From the cell containing the given text, extract its center point as (X, Y) coordinate. 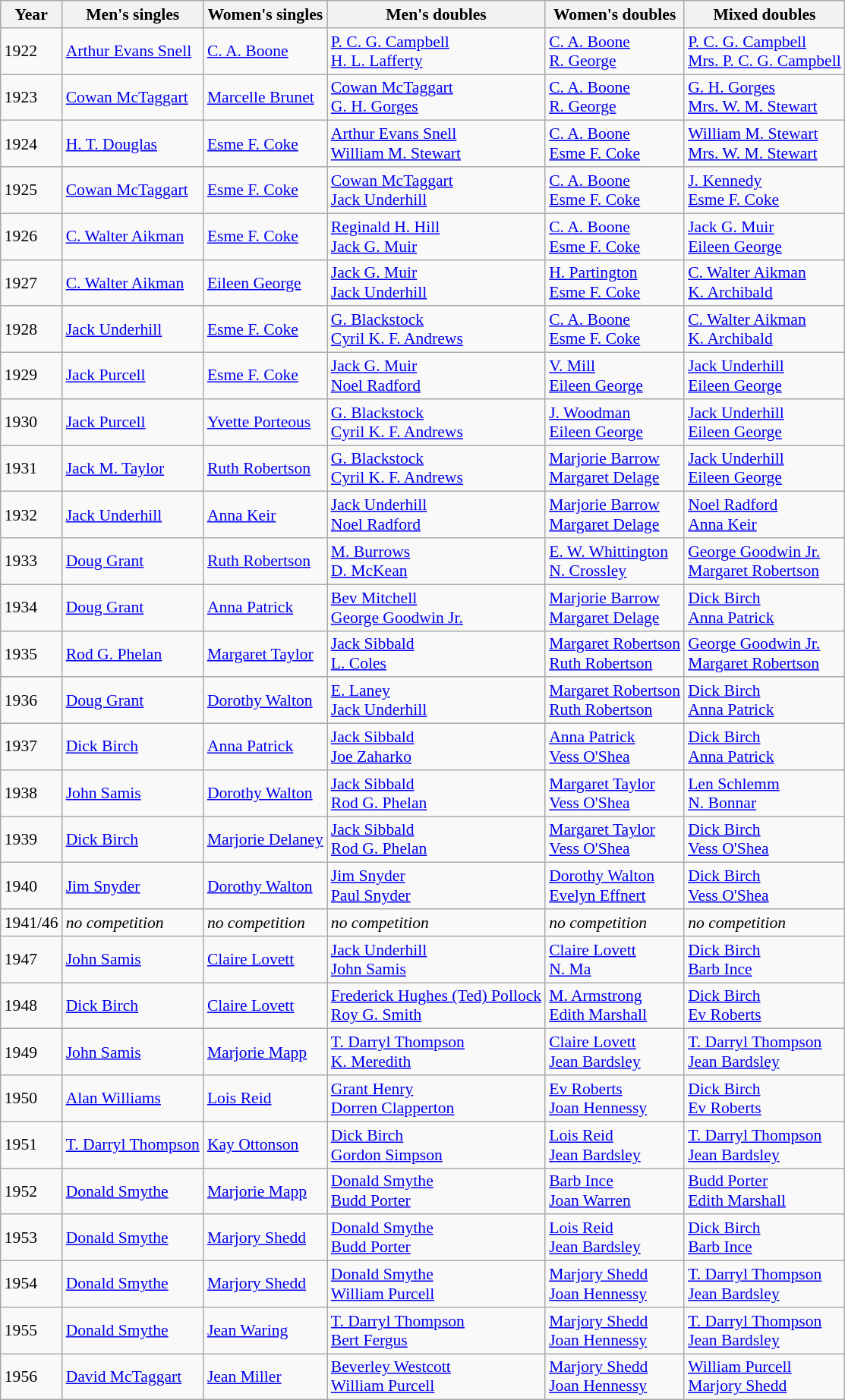
Cowan McTaggartG. H. Gorges (436, 97)
Cowan McTaggartJack Underhill (436, 190)
G. H. GorgesMrs. W. M. Stewart (765, 97)
1924 (32, 144)
Jim SnyderPaul Snyder (436, 886)
T. Darryl ThompsonK. Meredith (436, 1052)
Ev RobertsJoan Hennessy (615, 1099)
1951 (32, 1144)
1937 (32, 747)
Dick BirchGordon Simpson (436, 1144)
Jack UnderhillNoel Radford (436, 514)
Jack G. MuirJack Underhill (436, 282)
Alan Williams (133, 1099)
1926 (32, 237)
P. C. G. CampbellMrs. P. C. G. Campbell (765, 52)
Jack G. MuirNoel Radford (436, 376)
C. A. Boone (266, 52)
1922 (32, 52)
Noel RadfordAnna Keir (765, 514)
1955 (32, 1331)
Donald SmytheWilliam Purcell (436, 1284)
1935 (32, 654)
H. T. Douglas (133, 144)
Women's doubles (615, 14)
Beverley WestcottWilliam Purcell (436, 1376)
Barb InceJoan Warren (615, 1191)
Men's singles (133, 14)
Jean Miller (266, 1376)
T. Darryl ThompsonBert Fergus (436, 1331)
1948 (32, 1006)
Reginald H. HillJack G. Muir (436, 237)
T. Darryl Thompson (133, 1144)
Lois Reid (266, 1099)
1928 (32, 329)
Jean Waring (266, 1331)
Jim Snyder (133, 886)
1950 (32, 1099)
1940 (32, 886)
J. KennedyEsme F. Coke (765, 190)
Margaret Taylor (266, 654)
Jack G. MuirEileen George (765, 237)
1938 (32, 794)
William PurcellMarjory Shedd (765, 1376)
1930 (32, 422)
1952 (32, 1191)
P. C. G. CampbellH. L. Lafferty (436, 52)
1949 (32, 1052)
Claire LovettJean Bardsley (615, 1052)
1931 (32, 469)
Women's singles (266, 14)
Grant HenryDorren Clapperton (436, 1099)
1941/46 (32, 923)
1925 (32, 190)
1927 (32, 282)
1936 (32, 701)
Anna PatrickVess O'Shea (615, 747)
David McTaggart (133, 1376)
E. W. WhittingtonN. Crossley (615, 562)
Kay Ottonson (266, 1144)
Arthur Evans SnellWilliam M. Stewart (436, 144)
M. BurrowsD. McKean (436, 562)
Mixed doubles (765, 14)
Marjorie Delaney (266, 839)
Marcelle Brunet (266, 97)
Frederick Hughes (Ted) PollockRoy G. Smith (436, 1006)
Bev MitchellGeorge Goodwin Jr. (436, 607)
J. WoodmanEileen George (615, 422)
Eileen George (266, 282)
1933 (32, 562)
1947 (32, 959)
1934 (32, 607)
M. ArmstrongEdith Marshall (615, 1006)
1932 (32, 514)
Jack SibbaldL. Coles (436, 654)
1956 (32, 1376)
1923 (32, 97)
V. MillEileen George (615, 376)
Anna Keir (266, 514)
H. PartingtonEsme F. Coke (615, 282)
Year (32, 14)
Claire LovettN. Ma (615, 959)
Len SchlemmN. Bonnar (765, 794)
Men's doubles (436, 14)
Jack M. Taylor (133, 469)
1939 (32, 839)
Rod G. Phelan (133, 654)
1954 (32, 1284)
Yvette Porteous (266, 422)
William M. StewartMrs. W. M. Stewart (765, 144)
Dorothy WaltonEvelyn Effnert (615, 886)
E. LaneyJack Underhill (436, 701)
Jack SibbaldJoe Zaharko (436, 747)
1953 (32, 1238)
Budd PorterEdith Marshall (765, 1191)
Arthur Evans Snell (133, 52)
1929 (32, 376)
Jack UnderhillJohn Samis (436, 959)
